Scan for the cell matching the given text and deliver its (X, Y) coordinate at center. 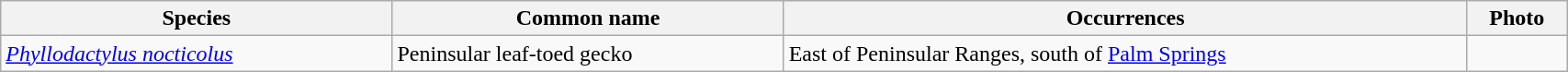
Photo (1517, 18)
Species (197, 18)
Occurrences (1125, 18)
Peninsular leaf-toed gecko (588, 54)
Phyllodactylus nocticolus (197, 54)
Common name (588, 18)
East of Peninsular Ranges, south of Palm Springs (1125, 54)
